Return the (x, y) coordinate for the center point of the cell that contains the specified text.  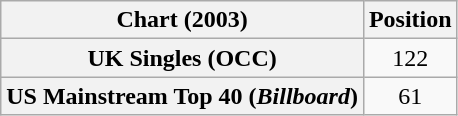
UK Singles (OCC) (182, 58)
61 (410, 96)
Chart (2003) (182, 20)
US Mainstream Top 40 (Billboard) (182, 96)
122 (410, 58)
Position (410, 20)
